Detect which cell encompasses the target text, then output its [x, y] center coordinate. 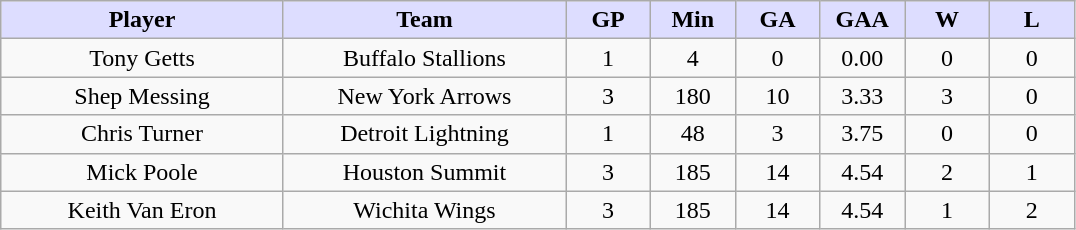
Detroit Lightning [424, 134]
180 [692, 96]
GAA [862, 20]
Keith Van Eron [142, 210]
Wichita Wings [424, 210]
Min [692, 20]
New York Arrows [424, 96]
GA [778, 20]
Buffalo Stallions [424, 58]
L [1032, 20]
3.33 [862, 96]
Mick Poole [142, 172]
48 [692, 134]
0.00 [862, 58]
4 [692, 58]
W [948, 20]
3.75 [862, 134]
GP [608, 20]
10 [778, 96]
Player [142, 20]
Shep Messing [142, 96]
Houston Summit [424, 172]
Chris Turner [142, 134]
Tony Getts [142, 58]
Team [424, 20]
